Output the [X, Y] coordinate of the center of the cell containing the given text.  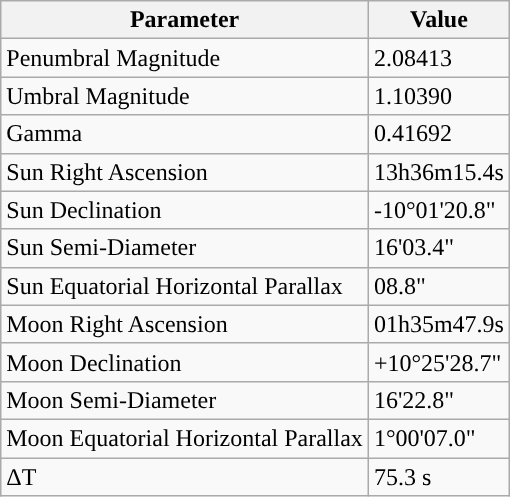
Moon Declination [185, 362]
Sun Declination [185, 210]
Sun Right Ascension [185, 172]
Penumbral Magnitude [185, 58]
Gamma [185, 134]
2.08413 [438, 58]
13h36m15.4s [438, 172]
-10°01'20.8" [438, 210]
Umbral Magnitude [185, 96]
Moon Right Ascension [185, 324]
75.3 s [438, 477]
1.10390 [438, 96]
16'22.8" [438, 400]
Moon Equatorial Horizontal Parallax [185, 438]
+10°25'28.7" [438, 362]
16'03.4" [438, 248]
Value [438, 20]
Sun Equatorial Horizontal Parallax [185, 286]
Parameter [185, 20]
08.8" [438, 286]
1°00'07.0" [438, 438]
Moon Semi-Diameter [185, 400]
Sun Semi-Diameter [185, 248]
01h35m47.9s [438, 324]
ΔT [185, 477]
0.41692 [438, 134]
